Scan for the cell matching the given text and deliver its [x, y] coordinate at center. 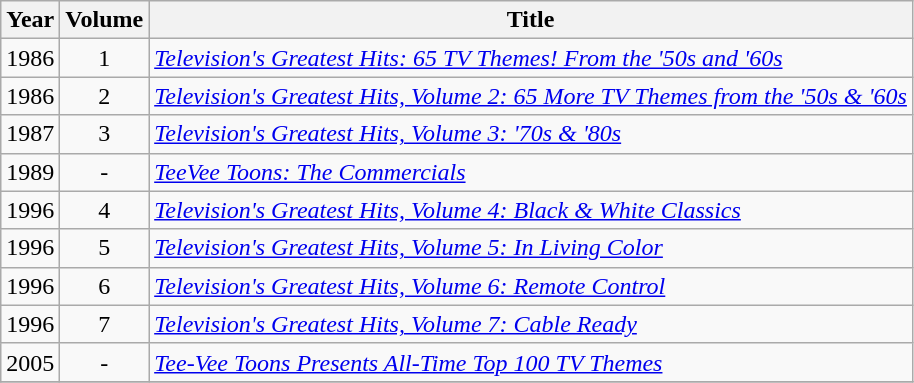
TeeVee Toons: The Commercials [531, 172]
Television's Greatest Hits, Volume 2: 65 More TV Themes from the '50s & '60s [531, 96]
5 [104, 248]
6 [104, 286]
Television's Greatest Hits: 65 TV Themes! From the '50s and '60s [531, 58]
Television's Greatest Hits, Volume 4: Black & White Classics [531, 210]
1 [104, 58]
Television's Greatest Hits, Volume 7: Cable Ready [531, 324]
Volume [104, 20]
1989 [30, 172]
Year [30, 20]
7 [104, 324]
4 [104, 210]
Title [531, 20]
3 [104, 134]
Television's Greatest Hits, Volume 6: Remote Control [531, 286]
2 [104, 96]
2005 [30, 362]
1987 [30, 134]
Television's Greatest Hits, Volume 5: In Living Color [531, 248]
Television's Greatest Hits, Volume 3: '70s & '80s [531, 134]
Tee-Vee Toons Presents All-Time Top 100 TV Themes [531, 362]
